Locate the cell with the specified text and output its (x, y) center coordinate. 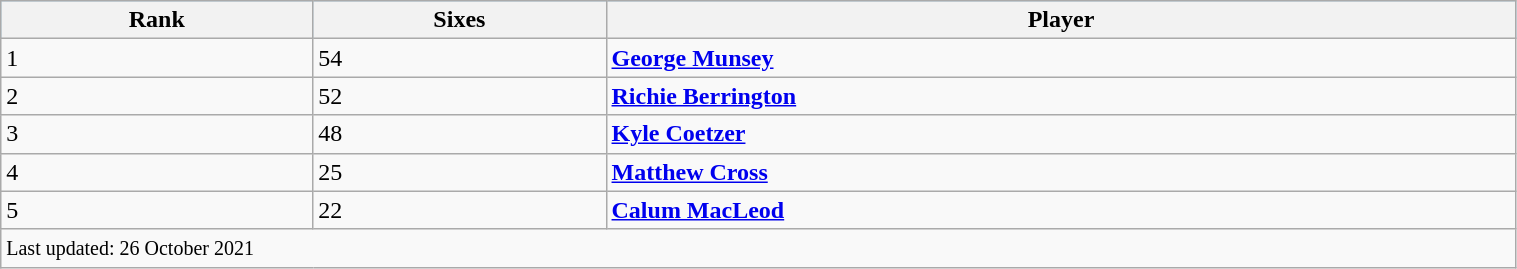
48 (460, 134)
22 (460, 210)
52 (460, 96)
Sixes (460, 20)
Player (1061, 20)
Kyle Coetzer (1061, 134)
25 (460, 172)
George Munsey (1061, 58)
Richie Berrington (1061, 96)
5 (157, 210)
Rank (157, 20)
4 (157, 172)
Calum MacLeod (1061, 210)
2 (157, 96)
Last updated: 26 October 2021 (758, 248)
54 (460, 58)
Matthew Cross (1061, 172)
1 (157, 58)
3 (157, 134)
